For the text-containing cell, return its midpoint in [X, Y] coordinate format. 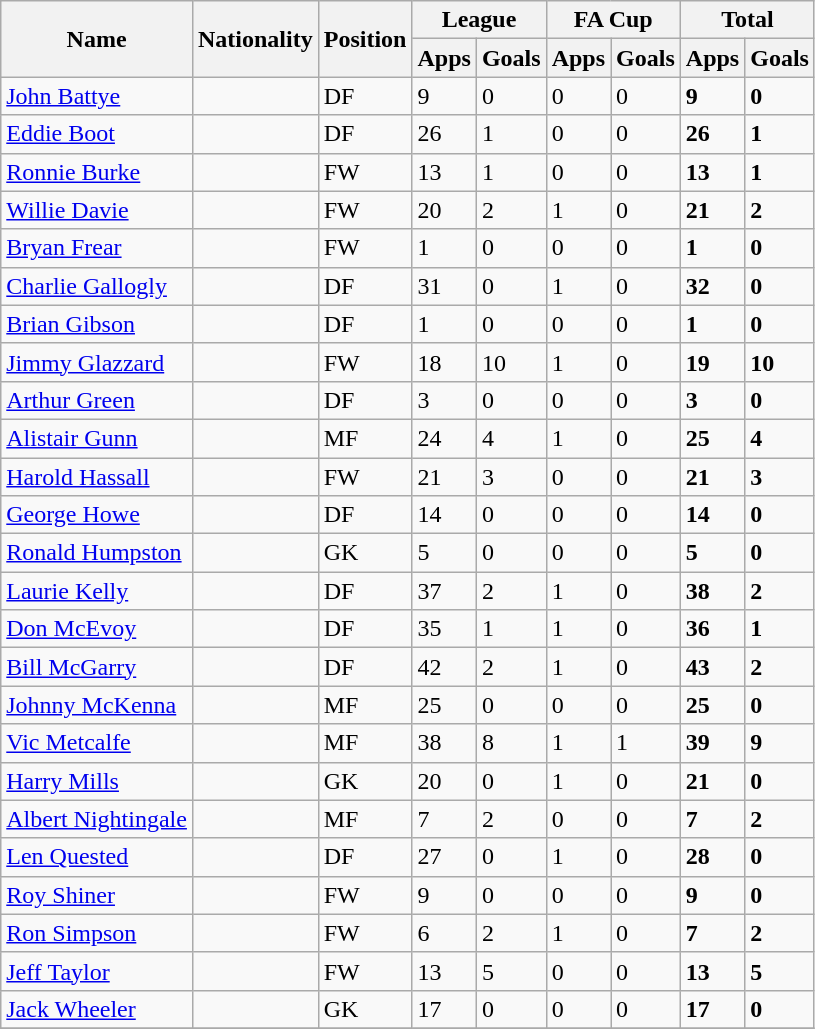
Willie Davie [97, 210]
43 [712, 667]
FA Cup [613, 20]
37 [444, 591]
Position [365, 39]
35 [444, 629]
John Battye [97, 96]
8 [511, 743]
18 [444, 362]
24 [444, 438]
Laurie Kelly [97, 591]
36 [712, 629]
Jack Wheeler [97, 1009]
Arthur Green [97, 400]
Eddie Boot [97, 134]
George Howe [97, 515]
Name [97, 39]
42 [444, 667]
31 [444, 286]
39 [712, 743]
Charlie Gallogly [97, 286]
Brian Gibson [97, 324]
32 [712, 286]
Bill McGarry [97, 667]
Ronnie Burke [97, 172]
Alistair Gunn [97, 438]
Johnny McKenna [97, 705]
Len Quested [97, 857]
Ronald Humpston [97, 553]
Harry Mills [97, 781]
Jimmy Glazzard [97, 362]
Total [747, 20]
League [479, 20]
19 [712, 362]
Harold Hassall [97, 477]
Bryan Frear [97, 248]
Don McEvoy [97, 629]
Ron Simpson [97, 933]
Albert Nightingale [97, 819]
Nationality [255, 39]
Vic Metcalfe [97, 743]
Jeff Taylor [97, 971]
6 [444, 933]
28 [712, 857]
27 [444, 857]
Roy Shiner [97, 895]
